Detect which cell encompasses the target text, then output its (X, Y) center coordinate. 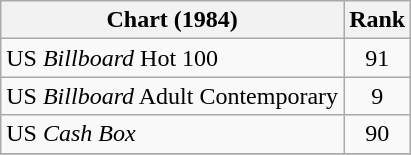
Chart (1984) (172, 20)
US Cash Box (172, 134)
US Billboard Hot 100 (172, 58)
US Billboard Adult Contemporary (172, 96)
9 (378, 96)
91 (378, 58)
Rank (378, 20)
90 (378, 134)
